Identify which cell holds the provided text, then report its (X, Y) central coordinate. 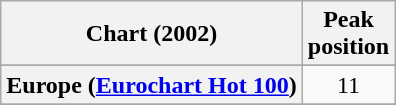
Chart (2002) (152, 34)
11 (348, 85)
Europe (Eurochart Hot 100) (152, 85)
Peakposition (348, 34)
